Identify which cell holds the provided text, then report its [x, y] central coordinate. 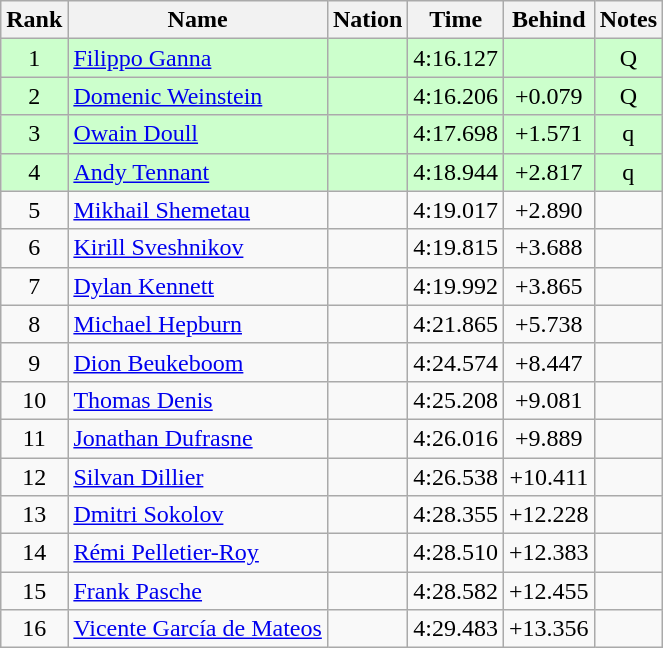
5 [34, 210]
4:26.016 [456, 438]
4:19.992 [456, 286]
+12.383 [550, 553]
+1.571 [550, 134]
10 [34, 400]
Andy Tennant [198, 172]
3 [34, 134]
15 [34, 591]
13 [34, 515]
Michael Hepburn [198, 324]
+9.081 [550, 400]
+10.411 [550, 477]
Rémi Pelletier-Roy [198, 553]
+3.688 [550, 248]
+12.228 [550, 515]
Thomas Denis [198, 400]
4:26.538 [456, 477]
4:16.206 [456, 96]
Rank [34, 20]
Time [456, 20]
Behind [550, 20]
4:21.865 [456, 324]
Domenic Weinstein [198, 96]
+2.817 [550, 172]
Dion Beukeboom [198, 362]
Name [198, 20]
Nation [367, 20]
1 [34, 58]
+12.455 [550, 591]
Jonathan Dufrasne [198, 438]
+13.356 [550, 629]
Silvan Dillier [198, 477]
Dmitri Sokolov [198, 515]
8 [34, 324]
Filippo Ganna [198, 58]
Vicente García de Mateos [198, 629]
Mikhail Shemetau [198, 210]
4:18.944 [456, 172]
2 [34, 96]
11 [34, 438]
7 [34, 286]
4:24.574 [456, 362]
Dylan Kennett [198, 286]
6 [34, 248]
+0.079 [550, 96]
Kirill Sveshnikov [198, 248]
4:16.127 [456, 58]
4:29.483 [456, 629]
4:28.510 [456, 553]
4:19.017 [456, 210]
Owain Doull [198, 134]
Frank Pasche [198, 591]
9 [34, 362]
+9.889 [550, 438]
4 [34, 172]
+8.447 [550, 362]
16 [34, 629]
+5.738 [550, 324]
4:28.355 [456, 515]
4:19.815 [456, 248]
4:28.582 [456, 591]
4:25.208 [456, 400]
+2.890 [550, 210]
Notes [628, 20]
+3.865 [550, 286]
4:17.698 [456, 134]
12 [34, 477]
14 [34, 553]
